Extract the [x, y] coordinate from the center of the cell holding the provided text.  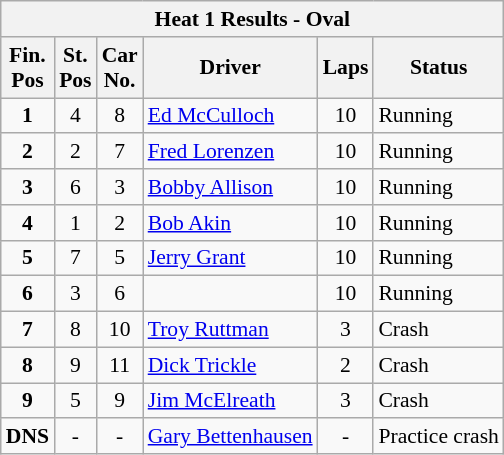
Laps [346, 68]
Jerry Grant [230, 258]
Status [438, 68]
Bob Akin [230, 223]
Ed McCulloch [230, 116]
Heat 1 Results - Oval [252, 19]
Bobby Allison [230, 187]
Jim McElreath [230, 401]
11 [120, 365]
Fin.Pos [28, 68]
Fred Lorenzen [230, 152]
Troy Ruttman [230, 330]
St.Pos [76, 68]
Practice crash [438, 437]
CarNo. [120, 68]
Dick Trickle [230, 365]
DNS [28, 437]
Driver [230, 68]
Gary Bettenhausen [230, 437]
